From the cell containing the given text, extract its center point as [x, y] coordinate. 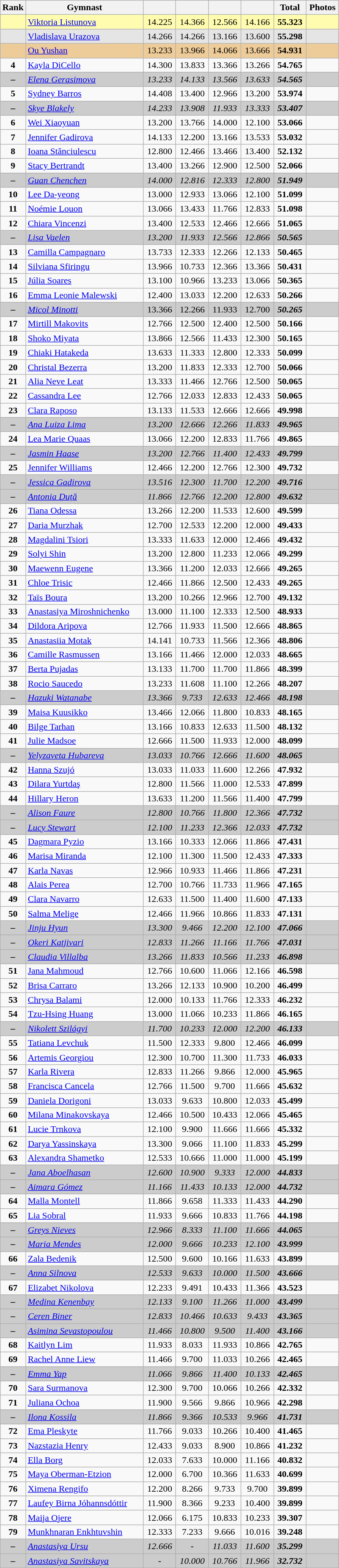
9.333 [225, 1172]
Alison Faure [85, 813]
13 [13, 252]
14.300 [160, 65]
47 [13, 870]
41.731 [290, 1417]
Aimara Gómez [85, 1187]
50.266 [290, 295]
Lee Da-yeong [85, 195]
Solyi Shin [85, 554]
54.765 [290, 65]
Okeri Katjivari [85, 942]
Mirtill Makovits [85, 324]
53 [13, 1000]
14.408 [160, 94]
55.323 [290, 22]
12.866 [257, 238]
44.065 [290, 1230]
48.065 [290, 755]
Vladislava Urazova [85, 36]
Chiaki Hatakeda [85, 353]
9.600 [192, 1259]
Jasmin Haase [85, 453]
Zala Bedenik [85, 1259]
Malla Montell [85, 1201]
Alia Neve Leat [85, 381]
9.800 [225, 1043]
48.099 [290, 741]
53.032 [290, 137]
46.598 [290, 971]
9.966 [257, 1417]
Bilge Tarhan [85, 727]
13.433 [192, 209]
49.998 [290, 410]
75 [13, 1474]
47.932 [290, 770]
13.866 [160, 338]
39.248 [290, 1532]
46.133 [290, 1028]
53.407 [290, 108]
16 [13, 295]
Hanna Szujó [85, 770]
Emma Yap [85, 1374]
44.833 [290, 1172]
9.433 [257, 1316]
15 [13, 281]
Lisa Vaelen [85, 238]
49.632 [290, 496]
43.999 [290, 1244]
Brisa Carraro [85, 985]
42.765 [290, 1345]
10.700 [192, 1057]
71 [13, 1403]
Francisca Cancela [85, 1086]
50.431 [290, 266]
74 [13, 1460]
45.199 [290, 1158]
Chiara Vincenzi [85, 223]
Dildora Aripova [85, 626]
Stacy Bertrandt [85, 165]
Artemis Georgiou [85, 1057]
33 [13, 611]
61 [13, 1129]
45 [13, 841]
Jessica Gadirova [85, 482]
Gymnast [85, 8]
Clara Navarro [85, 899]
49.732 [290, 468]
13.766 [192, 122]
65 [13, 1215]
8 [13, 151]
44.732 [290, 1187]
10.016 [257, 1532]
56 [13, 1057]
10.633 [225, 1316]
23 [13, 410]
Lucie Trnkova [85, 1129]
40.699 [290, 1474]
52.132 [290, 151]
32.732 [290, 1561]
9.566 [192, 1403]
Alais Perea [85, 885]
32 [13, 597]
49.965 [290, 425]
11.608 [192, 683]
Dagmara Pyzio [85, 841]
48.198 [290, 698]
Salma Melige [85, 914]
47.431 [290, 841]
Anna Silnova [85, 1273]
49.432 [290, 540]
42 [13, 770]
Rank [13, 8]
40 [13, 727]
Laufey Birna Jóhannsdóttir [85, 1503]
Sara Surmanova [85, 1388]
Ilona Kossila [85, 1417]
48.806 [290, 640]
Júlia Soares [85, 281]
Ella Borg [85, 1460]
Ceren Biner [85, 1316]
68 [13, 1345]
39.307 [290, 1517]
53.066 [290, 122]
Hazuki Watanabe [85, 698]
46.033 [290, 1057]
Jana Mahmoud [85, 971]
9.066 [192, 1144]
Karla Rivera [85, 1072]
21 [13, 381]
49.716 [290, 482]
10.366 [225, 1474]
Photos [322, 8]
14.141 [160, 640]
11.366 [257, 1287]
48.865 [290, 626]
54.931 [290, 51]
12.166 [257, 971]
9.900 [192, 1129]
5 [13, 94]
13.600 [257, 36]
Marisa Miranda [85, 856]
43 [13, 784]
63 [13, 1158]
25 [13, 468]
24 [13, 439]
72 [13, 1431]
31 [13, 583]
51.065 [290, 223]
66 [13, 1259]
Taïs Boura [85, 597]
43.499 [290, 1302]
9.366 [192, 1417]
Jana Aboelhasan [85, 1172]
46.099 [290, 1043]
10.166 [225, 1259]
Anastasiya Miroshnichenko [85, 611]
Elizabet Nikolova [85, 1287]
53.974 [290, 94]
Claudia Villalba [85, 957]
76 [13, 1489]
51.949 [290, 180]
9 [13, 165]
59 [13, 1101]
46 [13, 856]
Maya Oberman-Etzion [85, 1474]
49.299 [290, 554]
Lea Marie Quaas [85, 439]
39 [13, 712]
18 [13, 338]
20 [13, 367]
Kaitlyn Lim [85, 1345]
10.066 [225, 1388]
Shoko Miyata [85, 338]
35 [13, 640]
57 [13, 1072]
55.298 [290, 36]
10.333 [192, 841]
10.200 [257, 985]
13.516 [160, 482]
47.131 [290, 914]
62 [13, 1144]
7.633 [192, 1460]
9.658 [192, 1201]
10.933 [192, 870]
13.833 [192, 65]
Ioana Stănciulescu [85, 151]
Rocio Saucedo [85, 683]
Nikolett Szilágyi [85, 1028]
54.565 [290, 79]
Milana Minakovskaya [85, 1115]
Kayla DiCello [85, 65]
48.165 [290, 712]
Camille Rasmussen [85, 655]
Lucy Stewart [85, 827]
11 [13, 209]
52.066 [290, 165]
47.066 [290, 928]
51.099 [290, 195]
47.231 [290, 870]
49.599 [290, 511]
Silviana Sfiringu [85, 266]
Greys Nieves [85, 1230]
10.466 [192, 1316]
Yelyzaveta Hubareva [85, 755]
42.332 [290, 1388]
30 [13, 568]
10.666 [192, 1158]
Ou Yushan [85, 51]
45.332 [290, 1129]
17 [13, 324]
Darya Yassinskaya [85, 1144]
Lia Sobral [85, 1215]
6 [13, 122]
Wei Xiaoyuan [85, 122]
70 [13, 1388]
Antonia Duță [85, 496]
Rachel Anne Liew [85, 1359]
Dilara Yurtdaş [85, 784]
52 [13, 985]
12 [13, 223]
Karla Navas [85, 870]
69 [13, 1359]
60 [13, 1115]
78 [13, 1517]
41.465 [290, 1431]
54 [13, 1014]
13.566 [225, 79]
49.433 [290, 525]
12.233 [160, 1287]
50 [13, 914]
Total [290, 8]
13.666 [257, 51]
Tiana Odessa [85, 511]
Jennifer Gadirova [85, 137]
50.099 [290, 353]
50.565 [290, 238]
Sydney Barros [85, 94]
Emma Leonie Malewski [85, 295]
8.366 [192, 1503]
14.366 [192, 22]
Skye Blakely [85, 108]
9.500 [225, 1330]
42.298 [290, 1403]
6.175 [192, 1517]
58 [13, 1086]
Chloe Trisic [85, 583]
67 [13, 1287]
Julie Madsoe [85, 741]
49.799 [290, 453]
47.899 [290, 784]
46.165 [290, 1014]
48.207 [290, 683]
48.132 [290, 727]
8.333 [192, 1230]
26 [13, 511]
12.816 [192, 180]
Tatiana Levchuk [85, 1043]
Alexandra Shametko [85, 1158]
45.499 [290, 1101]
47.031 [290, 942]
Hillary Heron [85, 798]
Daniela Dorigoni [85, 1101]
10.600 [192, 971]
34 [13, 626]
79 [13, 1532]
64 [13, 1201]
7.233 [192, 1532]
10.533 [225, 1417]
41.232 [290, 1446]
19 [13, 353]
50.066 [290, 367]
43.365 [290, 1316]
35.299 [290, 1546]
Anastasiya Ursu [85, 1546]
Munkhnaran Enkhtuvshin [85, 1532]
10 [13, 195]
47.799 [290, 798]
49 [13, 899]
Berta Pujadas [85, 669]
46.232 [290, 1000]
12.900 [225, 165]
Chrysa Balami [85, 1000]
40.832 [290, 1460]
28 [13, 540]
Cassandra Lee [85, 396]
Maewenn Eugene [85, 568]
48.399 [290, 669]
50.265 [290, 309]
51.098 [290, 209]
14 [13, 266]
45.299 [290, 1144]
Elena Gerasimova [85, 79]
44.290 [290, 1201]
Medina Kenenbay [85, 1302]
Ximena Rengifo [85, 1489]
9.233 [225, 1503]
Anastasiia Motak [85, 640]
50.365 [290, 281]
50.165 [290, 338]
29 [13, 554]
13.533 [257, 137]
47.165 [290, 885]
38 [13, 683]
44.198 [290, 1215]
50.465 [290, 252]
14.225 [160, 22]
Jennifer Williams [85, 468]
9.100 [192, 1302]
14.066 [225, 51]
13.908 [192, 108]
Viktoria Listunova [85, 22]
Tzu-Hsing Huang [85, 1014]
Asimina Sevastopoulou [85, 1330]
46.499 [290, 985]
Clara Raposo [85, 410]
10.500 [192, 1115]
Noémie Louon [85, 209]
22 [13, 396]
8.266 [192, 1489]
47.133 [290, 899]
49.132 [290, 597]
47.333 [290, 856]
9.491 [192, 1287]
13.100 [160, 281]
Juliana Ochoa [85, 1403]
43.523 [290, 1287]
4 [13, 65]
37 [13, 669]
48.933 [290, 611]
77 [13, 1503]
48 [13, 885]
27 [13, 525]
Christal Bezerra [85, 367]
45.965 [290, 1072]
Maria Mendes [85, 1244]
9.466 [192, 928]
Ana Luiza Lima [85, 425]
Camilla Campagnaro [85, 252]
7 [13, 137]
43.899 [290, 1259]
14.166 [257, 22]
41 [13, 741]
51 [13, 971]
6.700 [192, 1474]
13.733 [160, 252]
45.632 [290, 1086]
Magdalini Tsiori [85, 540]
43.166 [290, 1330]
48.665 [290, 655]
49.865 [290, 439]
55 [13, 1043]
14.233 [160, 108]
45.465 [290, 1115]
Ema Pleskyte [85, 1431]
Nazstazia Henry [85, 1446]
8.900 [225, 1446]
10.566 [225, 957]
Daria Murzhak [85, 525]
36 [13, 655]
Maisa Kuusikko [85, 712]
Guan Chenchen [85, 180]
Maija Ojere [85, 1517]
Anastasiya Savitskaya [85, 1561]
12.933 [192, 195]
44 [13, 798]
50.166 [290, 324]
46.898 [290, 957]
43.666 [290, 1273]
73 [13, 1446]
Jinju Hyun [85, 928]
8.033 [192, 1345]
Micol Minotti [85, 309]
